Search for the cell housing the specified text and yield its (x, y) center coordinate. 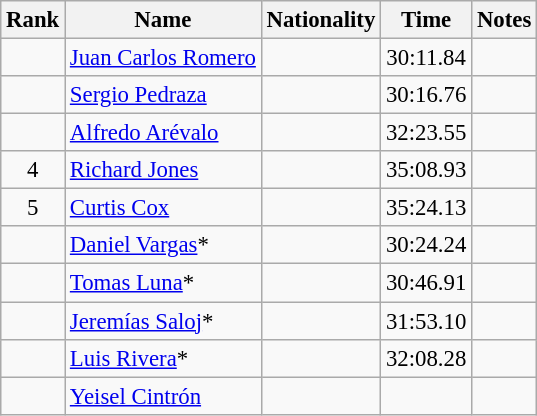
Name (164, 20)
Richard Jones (164, 170)
Nationality (320, 20)
Alfredo Arévalo (164, 133)
Daniel Vargas* (164, 245)
31:53.10 (426, 321)
35:24.13 (426, 208)
Sergio Pedraza (164, 95)
5 (33, 208)
Yeisel Cintrón (164, 396)
30:24.24 (426, 245)
Curtis Cox (164, 208)
30:11.84 (426, 58)
32:23.55 (426, 133)
30:46.91 (426, 283)
32:08.28 (426, 358)
30:16.76 (426, 95)
Luis Rivera* (164, 358)
Time (426, 20)
Rank (33, 20)
Jeremías Saloj* (164, 321)
Tomas Luna* (164, 283)
Notes (504, 20)
Juan Carlos Romero (164, 58)
4 (33, 170)
35:08.93 (426, 170)
